Search for the cell housing the specified text and yield its (X, Y) center coordinate. 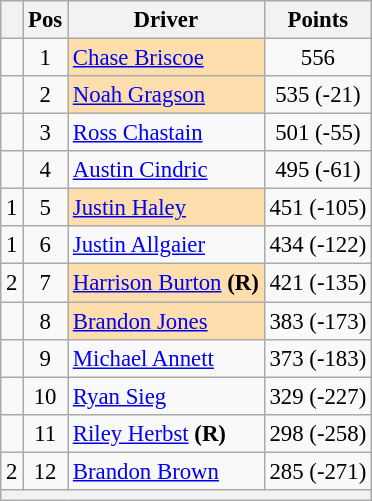
Ross Chastain (166, 133)
3 (46, 133)
Michael Annett (166, 358)
Justin Haley (166, 208)
Justin Allgaier (166, 245)
10 (46, 396)
11 (46, 433)
421 (-135) (318, 283)
Ryan Sieg (166, 396)
Points (318, 20)
298 (-258) (318, 433)
12 (46, 471)
Harrison Burton (R) (166, 283)
501 (-55) (318, 133)
Driver (166, 20)
329 (-227) (318, 396)
383 (-173) (318, 321)
535 (-21) (318, 95)
451 (-105) (318, 208)
4 (46, 170)
Brandon Jones (166, 321)
285 (-271) (318, 471)
Noah Gragson (166, 95)
Riley Herbst (R) (166, 433)
495 (-61) (318, 170)
Austin Cindric (166, 170)
434 (-122) (318, 245)
Chase Briscoe (166, 58)
373 (-183) (318, 358)
8 (46, 321)
7 (46, 283)
556 (318, 58)
5 (46, 208)
6 (46, 245)
Pos (46, 20)
Brandon Brown (166, 471)
9 (46, 358)
